Return (X, Y) of the center of cell containing provided text 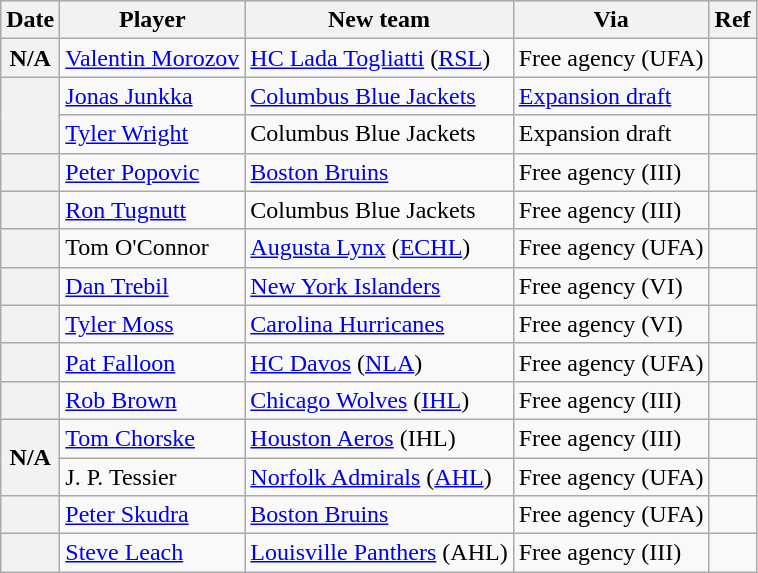
Rob Brown (152, 400)
New York Islanders (379, 286)
Chicago Wolves (IHL) (379, 400)
Augusta Lynx (ECHL) (379, 248)
Tom Chorske (152, 438)
Jonas Junkka (152, 96)
Via (611, 20)
Player (152, 20)
Carolina Hurricanes (379, 324)
HC Lada Togliatti (RSL) (379, 58)
Valentin Morozov (152, 58)
Tyler Wright (152, 134)
HC Davos (NLA) (379, 362)
Pat Falloon (152, 362)
New team (379, 20)
Ron Tugnutt (152, 210)
Tom O'Connor (152, 248)
Houston Aeros (IHL) (379, 438)
Tyler Moss (152, 324)
Norfolk Admirals (AHL) (379, 477)
Ref (732, 20)
Louisville Panthers (AHL) (379, 553)
Peter Skudra (152, 515)
Peter Popovic (152, 172)
Date (30, 20)
J. P. Tessier (152, 477)
Dan Trebil (152, 286)
Steve Leach (152, 553)
